Locate the cell with the specified text and output its [x, y] center coordinate. 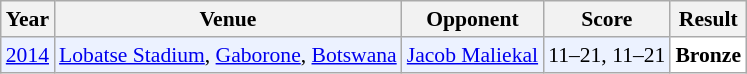
Bronze [708, 55]
Opponent [472, 19]
2014 [28, 55]
Score [606, 19]
Result [708, 19]
Lobatse Stadium, Gaborone, Botswana [228, 55]
Year [28, 19]
Jacob Maliekal [472, 55]
11–21, 11–21 [606, 55]
Venue [228, 19]
